Output the [X, Y] coordinate of the center of the cell containing the given text.  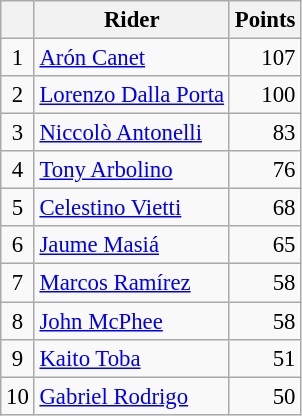
2 [18, 95]
Arón Canet [132, 58]
Marcos Ramírez [132, 283]
5 [18, 208]
68 [264, 208]
9 [18, 358]
7 [18, 283]
6 [18, 245]
83 [264, 133]
3 [18, 133]
Rider [132, 20]
Niccolò Antonelli [132, 133]
50 [264, 396]
Lorenzo Dalla Porta [132, 95]
1 [18, 58]
Gabriel Rodrigo [132, 396]
65 [264, 245]
76 [264, 170]
Jaume Masiá [132, 245]
107 [264, 58]
Celestino Vietti [132, 208]
Tony Arbolino [132, 170]
4 [18, 170]
100 [264, 95]
8 [18, 321]
10 [18, 396]
John McPhee [132, 321]
51 [264, 358]
Kaito Toba [132, 358]
Points [264, 20]
